Return [X, Y] of the center of cell containing provided text 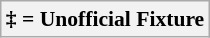
‡ = Unofficial Fixture [105, 19]
